Return the (x, y) coordinate for the center point of the cell that contains the specified text.  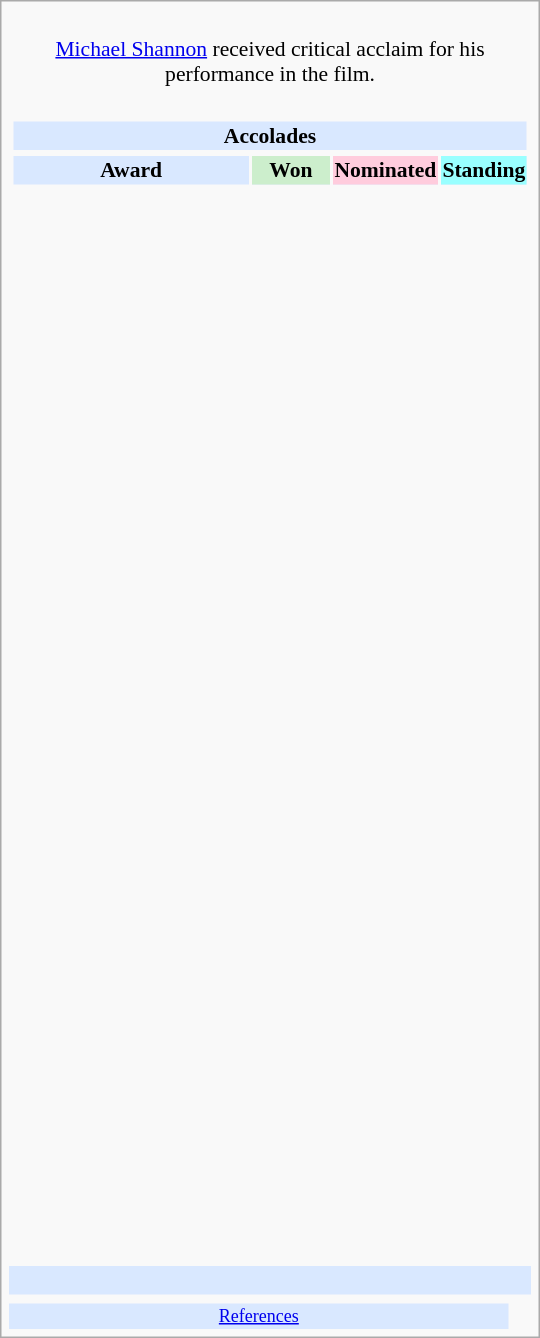
References (259, 1316)
Michael Shannon received critical acclaim for his performance in the film. (270, 49)
Standing (484, 170)
Accolades (270, 135)
Award (131, 170)
Won (291, 170)
Accolades Award Won Nominated Standing (270, 677)
Nominated (386, 170)
